Identify which cell holds the provided text, then report its (x, y) central coordinate. 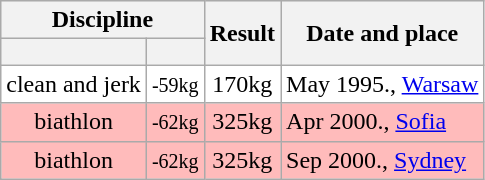
May 1995., Warsaw (382, 84)
Sep 2000., Sydney (382, 160)
-59kg (175, 84)
Date and place (382, 33)
Discipline (102, 20)
clean and jerk (74, 84)
Result (242, 33)
Apr 2000., Sofia (382, 122)
170kg (242, 84)
